Pinpoint the cell where the given text exists, returning its [X, Y] midpoint coordinate. 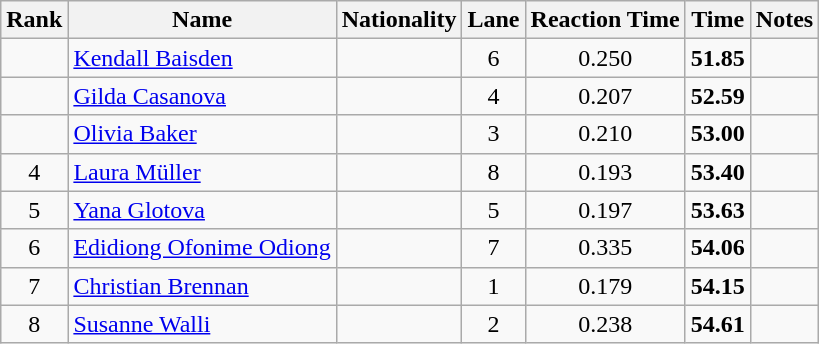
Gilda Casanova [202, 96]
52.59 [718, 96]
Rank [34, 20]
0.179 [605, 286]
54.06 [718, 248]
Laura Müller [202, 172]
0.238 [605, 324]
Kendall Baisden [202, 58]
Lane [494, 20]
0.250 [605, 58]
Yana Glotova [202, 210]
54.61 [718, 324]
0.193 [605, 172]
Susanne Walli [202, 324]
0.197 [605, 210]
Time [718, 20]
51.85 [718, 58]
Name [202, 20]
2 [494, 324]
Edidiong Ofonime Odiong [202, 248]
54.15 [718, 286]
53.63 [718, 210]
53.40 [718, 172]
Christian Brennan [202, 286]
53.00 [718, 134]
Notes [784, 20]
3 [494, 134]
0.207 [605, 96]
0.335 [605, 248]
1 [494, 286]
Nationality [399, 20]
Reaction Time [605, 20]
0.210 [605, 134]
Olivia Baker [202, 134]
